Capture the cell that displays the provided text and extract its [x, y] central coordinate. 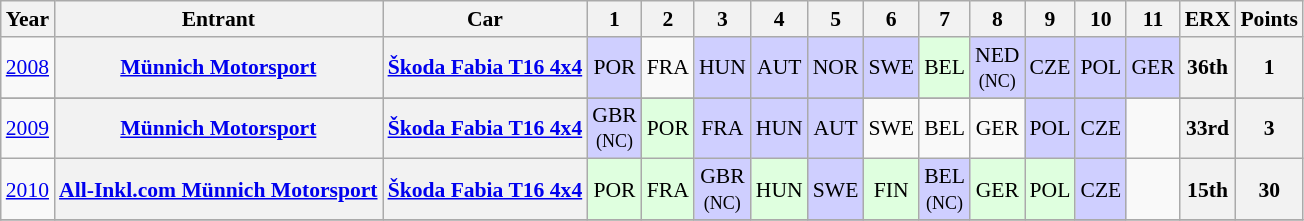
Year [28, 19]
11 [1152, 19]
Car [486, 19]
NOR [836, 68]
6 [891, 19]
GBR (NC) [614, 128]
15th [1208, 190]
2009 [28, 128]
36th [1208, 68]
Points [1269, 19]
9 [1050, 19]
ERX [1208, 19]
33rd [1208, 128]
10 [1100, 19]
7 [944, 19]
NED(NC) [997, 68]
4 [780, 19]
All-Inkl.com Münnich Motorsport [218, 190]
30 [1269, 190]
Entrant [218, 19]
5 [836, 19]
2 [668, 19]
GBR(NC) [722, 190]
FIN [891, 190]
8 [997, 19]
BEL(NC) [944, 190]
2010 [28, 190]
2008 [28, 68]
